Output the (X, Y) coordinate of the center of the cell containing the given text.  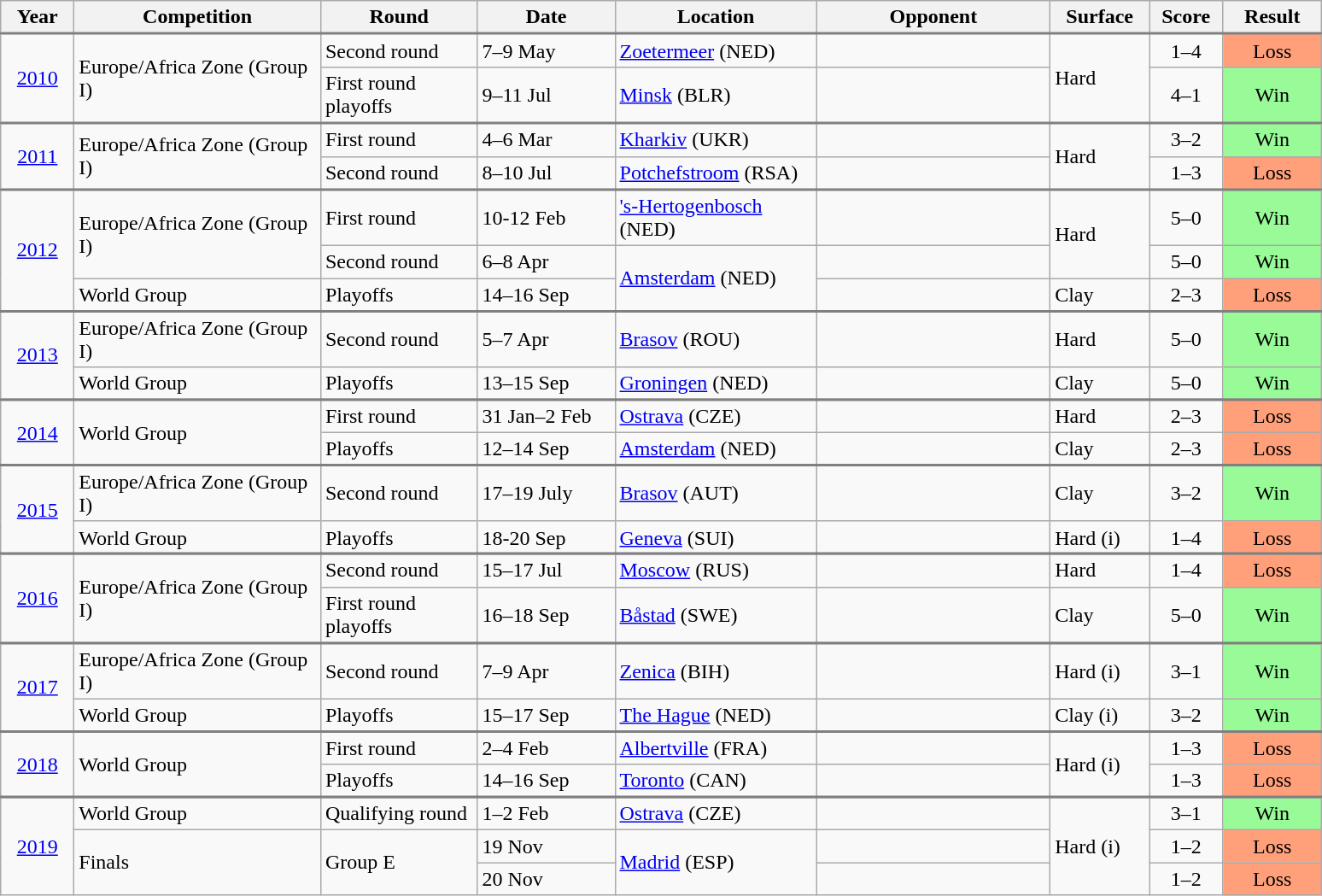
Score (1186, 17)
2012 (38, 250)
19 Nov (547, 846)
Zoetermeer (NED) (716, 51)
Potchefstroom (RSA) (716, 173)
Qualifying round (399, 813)
16–18 Sep (547, 615)
2010 (38, 79)
18-20 Sep (547, 537)
Opponent (933, 17)
5–7 Apr (547, 339)
2014 (38, 432)
Groningen (NED) (716, 384)
2018 (38, 764)
12–14 Sep (547, 448)
4–1 (1186, 95)
Brasov (ROU) (716, 339)
6–8 Apr (547, 262)
Year (38, 17)
15–17 Jul (547, 571)
Finals (198, 863)
Group E (399, 863)
2016 (38, 598)
31 Jan–2 Feb (547, 417)
's-Hertogenbosch (NED) (716, 218)
13–15 Sep (547, 384)
Minsk (BLR) (716, 95)
20 Nov (547, 879)
Albertville (FRA) (716, 748)
The Hague (NED) (716, 715)
2017 (38, 687)
10-12 Feb (547, 218)
Moscow (RUS) (716, 571)
17–19 July (547, 493)
2013 (38, 355)
2011 (38, 156)
Result (1272, 17)
Competition (198, 17)
Brasov (AUT) (716, 493)
4–6 Mar (547, 140)
Location (716, 17)
Surface (1100, 17)
Kharkiv (UKR) (716, 140)
Båstad (SWE) (716, 615)
Date (547, 17)
Zenica (BIH) (716, 671)
Round (399, 17)
2–4 Feb (547, 748)
8–10 Jul (547, 173)
9–11 Jul (547, 95)
2019 (38, 846)
Clay (i) (1100, 715)
15–17 Sep (547, 715)
7–9 May (547, 51)
1–2 Feb (547, 813)
Madrid (ESP) (716, 863)
7–9 Apr (547, 671)
2015 (38, 509)
Geneva (SUI) (716, 537)
Toronto (CAN) (716, 781)
